Pinpoint the cell where the given text exists, returning its [X, Y] midpoint coordinate. 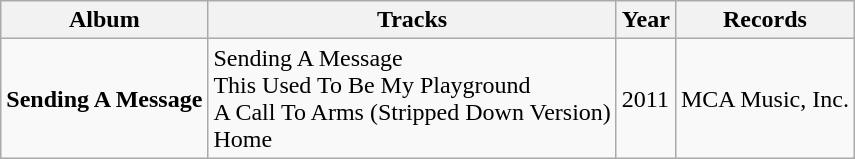
Sending A Message [104, 98]
Records [764, 20]
Year [646, 20]
MCA Music, Inc. [764, 98]
Album [104, 20]
2011 [646, 98]
Sending A Message This Used To Be My Playground A Call To Arms (Stripped Down Version) Home [412, 98]
Tracks [412, 20]
